Extract the [X, Y] coordinate from the center of the cell holding the provided text.  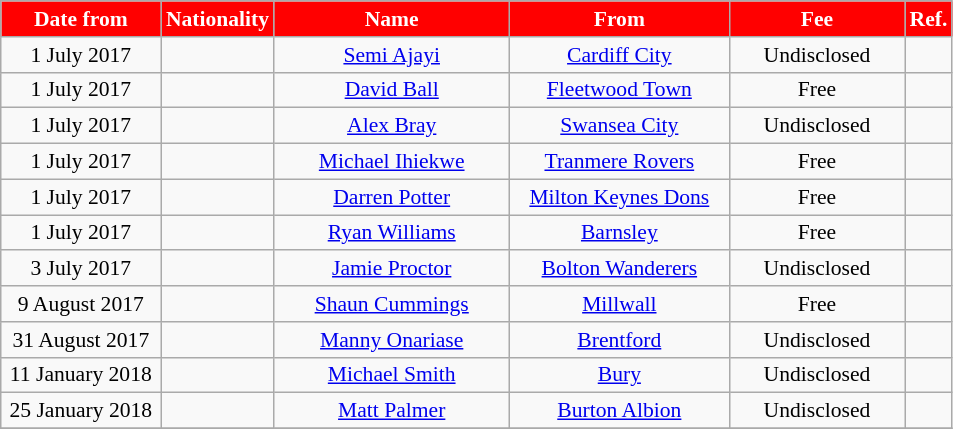
Semi Ajayi [392, 55]
Bury [619, 375]
Matt Palmer [392, 411]
David Ball [392, 90]
Milton Keynes Dons [619, 197]
Date from [81, 19]
Barnsley [619, 233]
Brentford [619, 340]
Millwall [619, 304]
Darren Potter [392, 197]
Swansea City [619, 126]
Nationality [218, 19]
Bolton Wanderers [619, 269]
Burton Albion [619, 411]
Cardiff City [619, 55]
Shaun Cummings [392, 304]
9 August 2017 [81, 304]
From [619, 19]
Tranmere Rovers [619, 162]
31 August 2017 [81, 340]
Manny Onariase [392, 340]
Michael Ihiekwe [392, 162]
11 January 2018 [81, 375]
Ryan Williams [392, 233]
Fleetwood Town [619, 90]
Michael Smith [392, 375]
Ref. [929, 19]
25 January 2018 [81, 411]
Name [392, 19]
Fee [816, 19]
3 July 2017 [81, 269]
Alex Bray [392, 126]
Jamie Proctor [392, 269]
